Provide the (X, Y) coordinate of the cell's center where the given text is located.  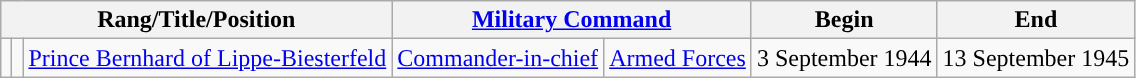
3 September 1944 (844, 58)
13 September 1945 (1036, 58)
Commander-in-chief (498, 58)
Rang/Title/Position (196, 20)
Armed Forces (678, 58)
Prince Bernhard of Lippe-Biesterfeld (208, 58)
End (1036, 20)
Begin (844, 20)
Military Command (572, 20)
